Extract the (X, Y) coordinate from the center of the cell holding the provided text.  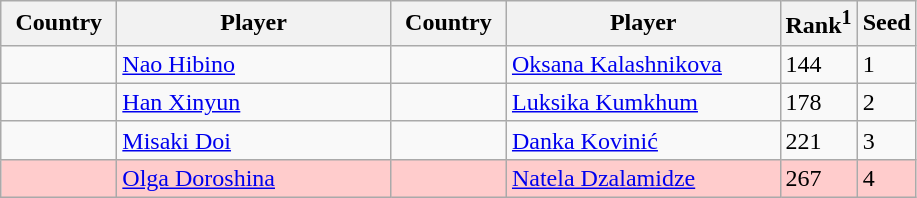
4 (886, 178)
Luksika Kumkhum (643, 102)
Rank1 (818, 24)
221 (818, 140)
Misaki Doi (254, 140)
3 (886, 140)
Nao Hibino (254, 64)
178 (818, 102)
Han Xinyun (254, 102)
267 (818, 178)
Danka Kovinić (643, 140)
144 (818, 64)
Seed (886, 24)
2 (886, 102)
Olga Doroshina (254, 178)
Natela Dzalamidze (643, 178)
Oksana Kalashnikova (643, 64)
1 (886, 64)
